Extract the [x, y] coordinate from the center of the cell holding the provided text.  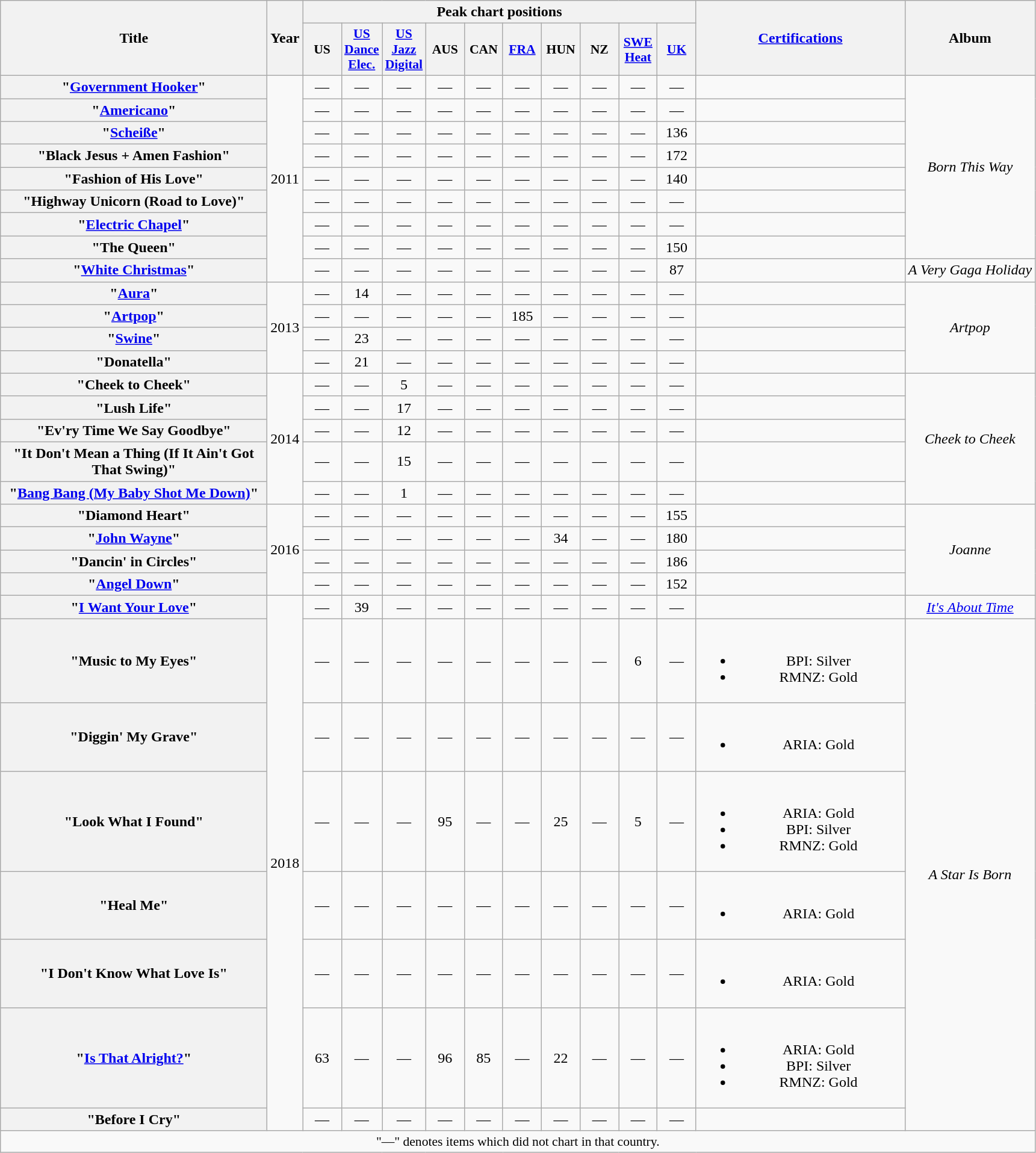
"Diamond Heart" [134, 516]
39 [362, 607]
136 [677, 133]
17 [404, 407]
Year [285, 39]
It's About Time [970, 607]
"Electric Chapel" [134, 224]
85 [483, 1058]
15 [404, 461]
Peak chart positions [500, 12]
"Fashion of His Love" [134, 179]
AUS [445, 49]
"I Want Your Love" [134, 607]
12 [404, 430]
21 [362, 362]
Title [134, 39]
152 [677, 584]
"It Don't Mean a Thing (If It Ain't Got That Swing)" [134, 461]
Cheek to Cheek [970, 438]
25 [561, 821]
Artpop [970, 327]
"Diggin' My Grave" [134, 737]
"Donatella" [134, 362]
"Is That Alright?" [134, 1058]
"—" denotes items which did not chart in that country. [518, 1142]
USDanceElec. [362, 49]
"Highway Unicorn (Road to Love)" [134, 202]
95 [445, 821]
23 [362, 339]
155 [677, 516]
96 [445, 1058]
"Cheek to Cheek" [134, 385]
"The Queen" [134, 247]
"Government Hooker" [134, 87]
FRA [522, 49]
2013 [285, 327]
185 [522, 316]
Joanne [970, 550]
"Aura" [134, 293]
A Very Gaga Holiday [970, 270]
Certifications [801, 39]
"I Don't Know What Love Is" [134, 974]
"Swine" [134, 339]
2011 [285, 178]
SWEHeat [638, 49]
A Star Is Born [970, 875]
HUN [561, 49]
"Artpop" [134, 316]
"Lush Life" [134, 407]
"Music to My Eyes" [134, 661]
USJazzDigital [404, 49]
"Bang Bang (My Baby Shot Me Down)" [134, 493]
"White Christmas" [134, 270]
"Look What I Found" [134, 821]
NZ [600, 49]
"John Wayne" [134, 539]
87 [677, 270]
"Scheiße" [134, 133]
"Before I Cry" [134, 1119]
2014 [285, 438]
UK [677, 49]
US [322, 49]
140 [677, 179]
172 [677, 156]
CAN [483, 49]
Born This Way [970, 167]
150 [677, 247]
1 [404, 493]
"Angel Down" [134, 584]
34 [561, 539]
"Black Jesus + Amen Fashion" [134, 156]
2016 [285, 550]
"Heal Me" [134, 905]
2018 [285, 864]
22 [561, 1058]
BPI: SilverRMNZ: Gold [801, 661]
"Dancin' in Circles" [134, 561]
180 [677, 539]
186 [677, 561]
14 [362, 293]
6 [638, 661]
Album [970, 39]
"Americano" [134, 110]
"Ev'ry Time We Say Goodbye" [134, 430]
63 [322, 1058]
